Return the (X, Y) coordinate for the center point of the cell that contains the specified text.  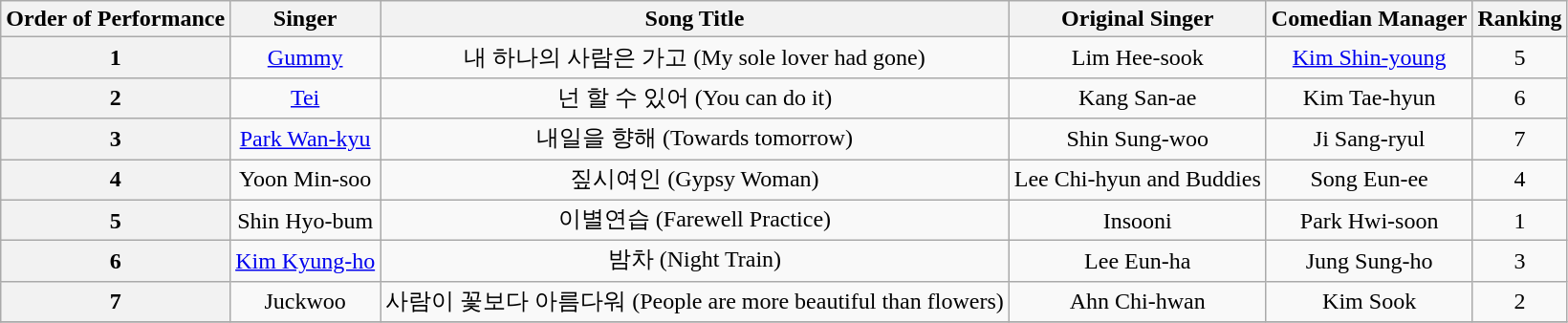
Yoon Min-soo (306, 180)
Jung Sung-ho (1369, 262)
Kim Sook (1369, 302)
Ahn Chi-hwan (1138, 302)
Lee Chi-hyun and Buddies (1138, 180)
Lee Eun-ha (1138, 262)
내일을 향해 (Towards tomorrow) (695, 140)
짚시여인 (Gypsy Woman) (695, 180)
Lim Hee-sook (1138, 57)
Song Eun-ee (1369, 180)
Song Title (695, 19)
사람이 꽃보다 아름다워 (People are more beautiful than flowers) (695, 302)
내 하나의 사람은 가고 (My sole lover had gone) (695, 57)
Kim Kyung-ho (306, 262)
밤차 (Night Train) (695, 262)
넌 할 수 있어 (You can do it) (695, 97)
Order of Performance (116, 19)
Park Hwi-soon (1369, 220)
Comedian Manager (1369, 19)
Juckwoo (306, 302)
Ji Sang-ryul (1369, 140)
Singer (306, 19)
Insooni (1138, 220)
Kim Tae-hyun (1369, 97)
Gummy (306, 57)
Tei (306, 97)
Park Wan-kyu (306, 140)
Original Singer (1138, 19)
Shin Hyo-bum (306, 220)
Ranking (1520, 19)
Kim Shin-young (1369, 57)
이별연습 (Farewell Practice) (695, 220)
Kang San-ae (1138, 97)
Shin Sung-woo (1138, 140)
